Determine the (x, y) coordinate at the center of the cell enclosing the given text.  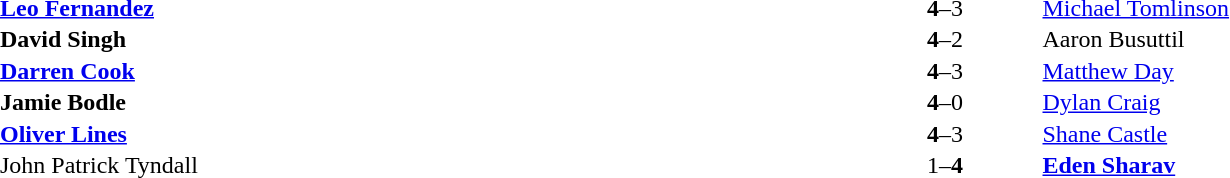
4–0 (944, 103)
4–2 (944, 39)
